Search for the cell housing the specified text and yield its (x, y) center coordinate. 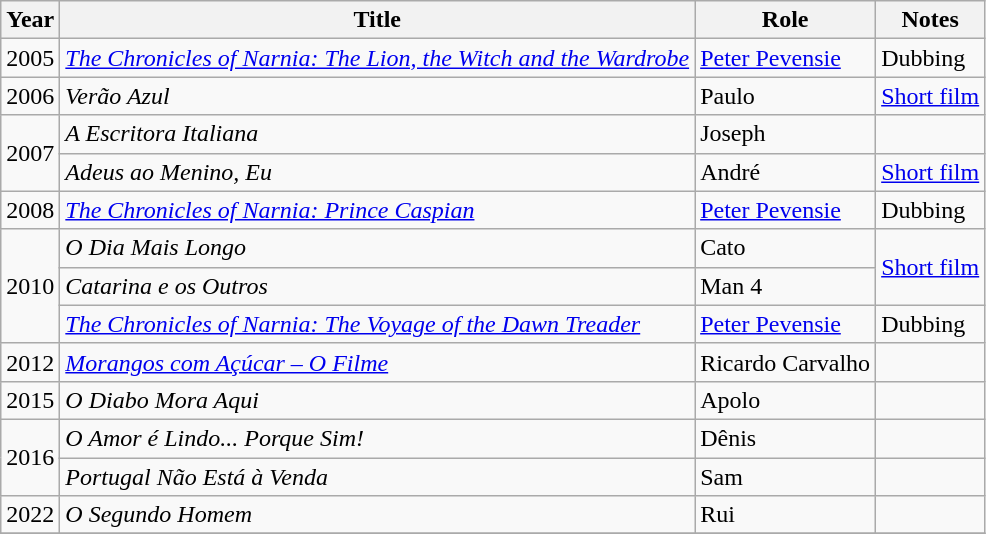
2007 (30, 153)
2012 (30, 362)
O Segundo Homem (378, 515)
Dênis (786, 438)
Joseph (786, 134)
Portugal Não Está à Venda (378, 477)
2005 (30, 58)
Apolo (786, 400)
The Chronicles of Narnia: Prince Caspian (378, 210)
2015 (30, 400)
Paulo (786, 96)
2006 (30, 96)
Morangos com Açúcar – O Filme (378, 362)
Catarina e os Outros (378, 286)
Notes (930, 20)
Role (786, 20)
Adeus ao Menino, Eu (378, 172)
Year (30, 20)
Verão Azul (378, 96)
2008 (30, 210)
Sam (786, 477)
2022 (30, 515)
Man 4 (786, 286)
Cato (786, 248)
The Chronicles of Narnia: The Voyage of the Dawn Treader (378, 324)
2016 (30, 457)
O Amor é Lindo... Porque Sim! (378, 438)
A Escritora Italiana (378, 134)
Title (378, 20)
Ricardo Carvalho (786, 362)
André (786, 172)
The Chronicles of Narnia: The Lion, the Witch and the Wardrobe (378, 58)
Rui (786, 515)
O Diabo Mora Aqui (378, 400)
2010 (30, 286)
O Dia Mais Longo (378, 248)
